Find where the given text appears and provide that cell's center as (X, Y) coordinate. 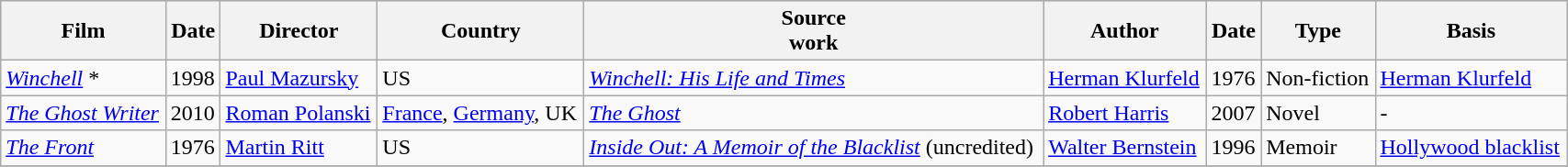
The Front (84, 148)
Inside Out: A Memoir of the Blacklist (uncredited) (814, 148)
1998 (193, 78)
Roman Polanski (299, 113)
The Ghost (814, 113)
Memoir (1318, 148)
Country (481, 31)
Martin Ritt (299, 148)
Winchell * (84, 78)
Hollywood blacklist (1472, 148)
Type (1318, 31)
2010 (193, 113)
Winchell: His Life and Times (814, 78)
The Ghost Writer (84, 113)
Author (1124, 31)
France, Germany, UK (481, 113)
2007 (1234, 113)
Non-fiction (1318, 78)
Paul Mazursky (299, 78)
Novel (1318, 113)
Walter Bernstein (1124, 148)
- (1472, 113)
Robert Harris (1124, 113)
Sourcework (814, 31)
Film (84, 31)
Director (299, 31)
1996 (1234, 148)
Basis (1472, 31)
